Provide the (x, y) coordinate of the cell's center where the given text is located.  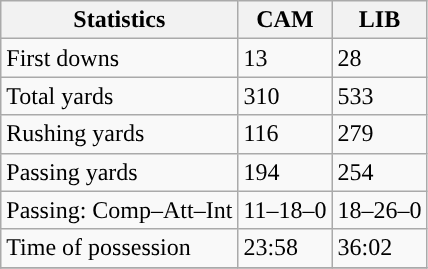
First downs (120, 58)
254 (380, 172)
Total yards (120, 96)
310 (285, 96)
23:58 (285, 248)
Passing: Comp–Att–Int (120, 210)
Statistics (120, 20)
Time of possession (120, 248)
Passing yards (120, 172)
LIB (380, 20)
13 (285, 58)
36:02 (380, 248)
Rushing yards (120, 134)
279 (380, 134)
28 (380, 58)
194 (285, 172)
11–18–0 (285, 210)
CAM (285, 20)
533 (380, 96)
18–26–0 (380, 210)
116 (285, 134)
